Return [X, Y] of the center of cell containing provided text 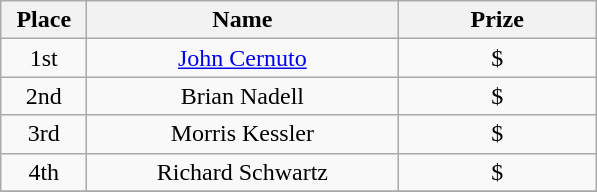
4th [44, 172]
Richard Schwartz [242, 172]
2nd [44, 96]
Morris Kessler [242, 134]
1st [44, 58]
Brian Nadell [242, 96]
3rd [44, 134]
Prize [498, 20]
Place [44, 20]
John Cernuto [242, 58]
Name [242, 20]
